Detect which cell encompasses the target text, then output its [x, y] center coordinate. 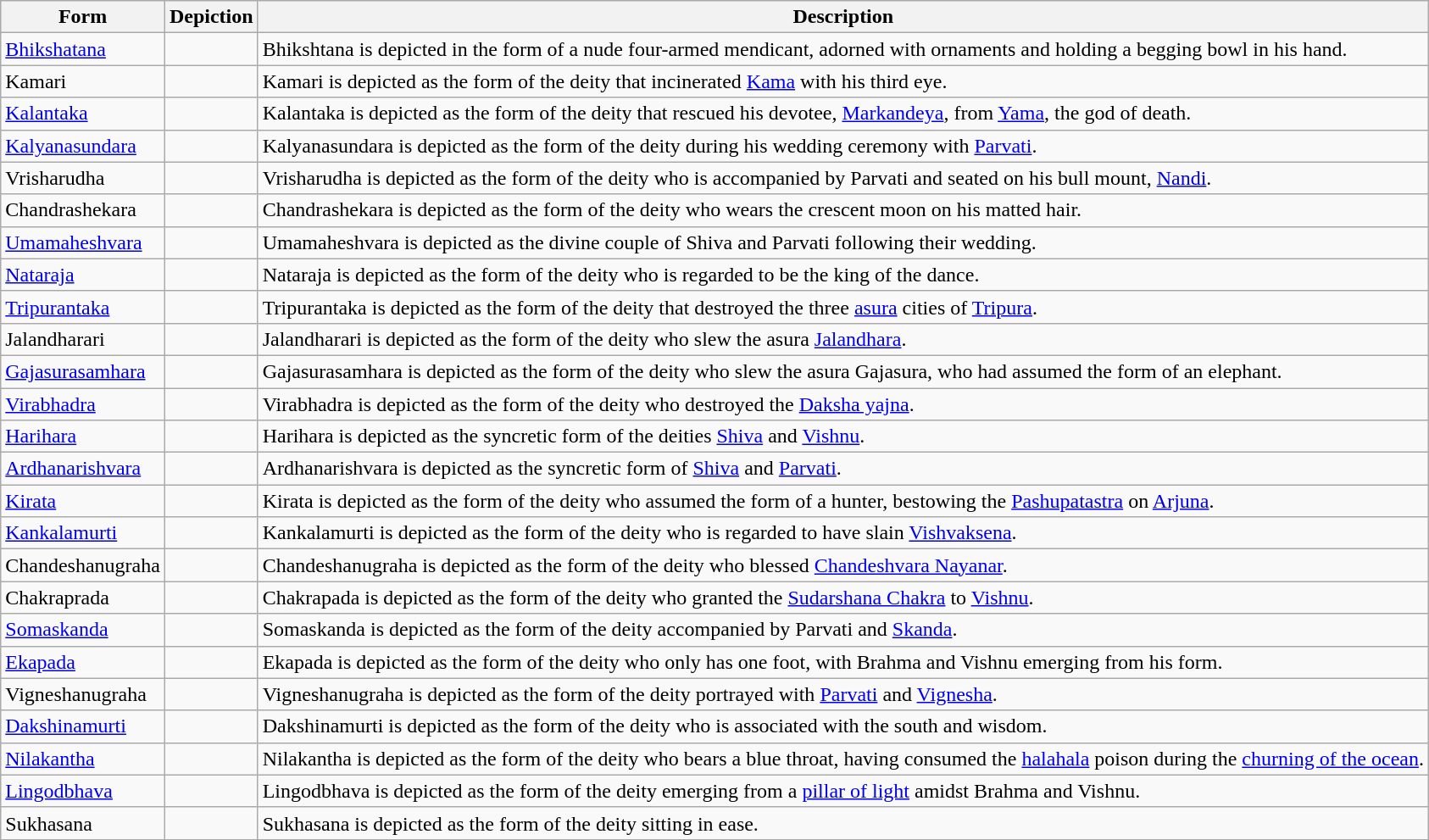
Jalandharari [83, 339]
Sukhasana [83, 823]
Kalyanasundara [83, 146]
Umamaheshvara is depicted as the divine couple of Shiva and Parvati following their wedding. [842, 242]
Gajasurasamhara [83, 371]
Somaskanda [83, 630]
Gajasurasamhara is depicted as the form of the deity who slew the asura Gajasura, who had assumed the form of an elephant. [842, 371]
Umamaheshvara [83, 242]
Vrisharudha [83, 178]
Virabhadra is depicted as the form of the deity who destroyed the Daksha yajna. [842, 404]
Kalantaka is depicted as the form of the deity that rescued his devotee, Markandeya, from Yama, the god of death. [842, 114]
Kirata [83, 501]
Ekapada [83, 662]
Lingodbhava [83, 791]
Nataraja is depicted as the form of the deity who is regarded to be the king of the dance. [842, 275]
Chandeshanugraha is depicted as the form of the deity who blessed Chandeshvara Nayanar. [842, 565]
Nilakantha [83, 759]
Chakraprada [83, 598]
Bhikshatana [83, 49]
Chakrapada is depicted as the form of the deity who granted the Sudarshana Chakra to Vishnu. [842, 598]
Dakshinamurti [83, 726]
Kalantaka [83, 114]
Kankalamurti [83, 533]
Kalyanasundara is depicted as the form of the deity during his wedding ceremony with Parvati. [842, 146]
Nilakantha is depicted as the form of the deity who bears a blue throat, having consumed the halahala poison during the churning of the ocean. [842, 759]
Chandeshanugraha [83, 565]
Kankalamurti is depicted as the form of the deity who is regarded to have slain Vishvaksena. [842, 533]
Depiction [211, 17]
Lingodbhava is depicted as the form of the deity emerging from a pillar of light amidst Brahma and Vishnu. [842, 791]
Jalandharari is depicted as the form of the deity who slew the asura Jalandhara. [842, 339]
Sukhasana is depicted as the form of the deity sitting in ease. [842, 823]
Vrisharudha is depicted as the form of the deity who is accompanied by Parvati and seated on his bull mount, Nandi. [842, 178]
Ekapada is depicted as the form of the deity who only has one foot, with Brahma and Vishnu emerging from his form. [842, 662]
Kamari [83, 81]
Chandrashekara [83, 210]
Kirata is depicted as the form of the deity who assumed the form of a hunter, bestowing the Pashupatastra on Arjuna. [842, 501]
Tripurantaka is depicted as the form of the deity that destroyed the three asura cities of Tripura. [842, 307]
Kamari is depicted as the form of the deity that incinerated Kama with his third eye. [842, 81]
Ardhanarishvara [83, 469]
Chandrashekara is depicted as the form of the deity who wears the crescent moon on his matted hair. [842, 210]
Somaskanda is depicted as the form of the deity accompanied by Parvati and Skanda. [842, 630]
Vigneshanugraha is depicted as the form of the deity portrayed with Parvati and Vignesha. [842, 694]
Tripurantaka [83, 307]
Harihara [83, 437]
Vigneshanugraha [83, 694]
Harihara is depicted as the syncretic form of the deities Shiva and Vishnu. [842, 437]
Description [842, 17]
Bhikshtana is depicted in the form of a nude four-armed mendicant, adorned with ornaments and holding a begging bowl in his hand. [842, 49]
Virabhadra [83, 404]
Form [83, 17]
Nataraja [83, 275]
Dakshinamurti is depicted as the form of the deity who is associated with the south and wisdom. [842, 726]
Ardhanarishvara is depicted as the syncretic form of Shiva and Parvati. [842, 469]
